Find where the given text appears and provide that cell's center as [x, y] coordinate. 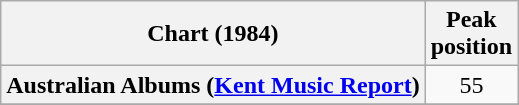
Peakposition [471, 34]
Chart (1984) [213, 34]
55 [471, 85]
Australian Albums (Kent Music Report) [213, 85]
